Pinpoint the cell where the given text exists, returning its (x, y) midpoint coordinate. 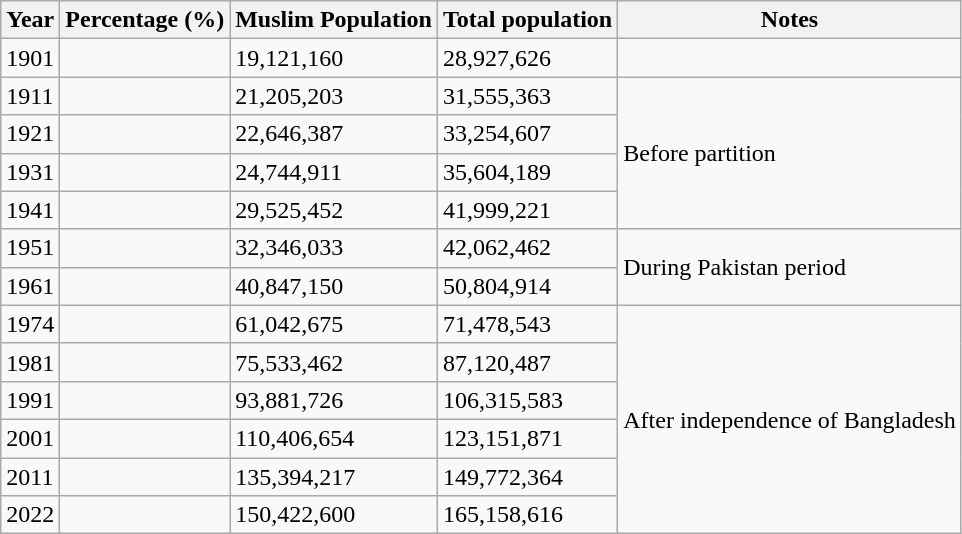
2011 (30, 477)
41,999,221 (527, 210)
1941 (30, 210)
28,927,626 (527, 58)
35,604,189 (527, 172)
123,151,871 (527, 438)
Muslim Population (334, 20)
22,646,387 (334, 134)
61,042,675 (334, 324)
71,478,543 (527, 324)
106,315,583 (527, 400)
Total population (527, 20)
29,525,452 (334, 210)
24,744,911 (334, 172)
Before partition (790, 153)
149,772,364 (527, 477)
2001 (30, 438)
1961 (30, 286)
1911 (30, 96)
1901 (30, 58)
110,406,654 (334, 438)
After independence of Bangladesh (790, 419)
During Pakistan period (790, 267)
50,804,914 (527, 286)
87,120,487 (527, 362)
165,158,616 (527, 515)
1974 (30, 324)
1991 (30, 400)
75,533,462 (334, 362)
31,555,363 (527, 96)
135,394,217 (334, 477)
21,205,203 (334, 96)
1931 (30, 172)
93,881,726 (334, 400)
Notes (790, 20)
42,062,462 (527, 248)
Year (30, 20)
40,847,150 (334, 286)
Percentage (%) (145, 20)
33,254,607 (527, 134)
1981 (30, 362)
1921 (30, 134)
2022 (30, 515)
150,422,600 (334, 515)
19,121,160 (334, 58)
32,346,033 (334, 248)
1951 (30, 248)
